Capture the cell that displays the provided text and extract its (x, y) central coordinate. 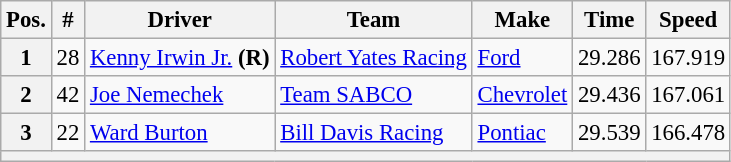
29.539 (610, 133)
42 (68, 95)
Joe Nemechek (180, 95)
Ward Burton (180, 133)
1 (26, 58)
166.478 (688, 133)
Team (374, 20)
3 (26, 133)
167.919 (688, 58)
Ford (522, 58)
Robert Yates Racing (374, 58)
28 (68, 58)
2 (26, 95)
Pontiac (522, 133)
29.436 (610, 95)
29.286 (610, 58)
Team SABCO (374, 95)
167.061 (688, 95)
Make (522, 20)
Chevrolet (522, 95)
Time (610, 20)
Pos. (26, 20)
# (68, 20)
Driver (180, 20)
Speed (688, 20)
Bill Davis Racing (374, 133)
Kenny Irwin Jr. (R) (180, 58)
22 (68, 133)
